Return the (x, y) coordinate for the center point of the cell that contains the specified text.  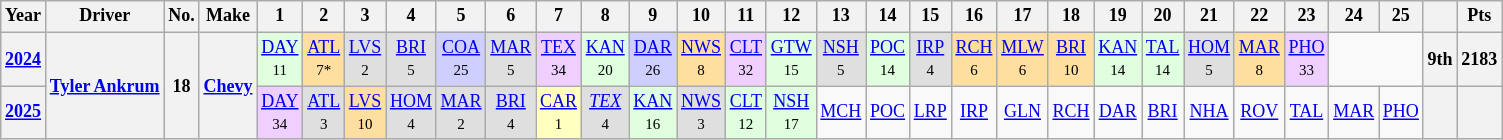
7 (559, 16)
2025 (24, 113)
DAY11 (280, 59)
Pts (1480, 16)
1 (280, 16)
BRI4 (511, 113)
2 (324, 16)
CLT12 (746, 113)
TEX34 (559, 59)
NSH17 (791, 113)
PHO (1400, 113)
CAR1 (559, 113)
8 (605, 16)
14 (888, 16)
MAR5 (511, 59)
11 (746, 16)
24 (1354, 16)
POC (888, 113)
4 (412, 16)
RCH (1071, 113)
PHO33 (1306, 59)
2183 (1480, 59)
Year (24, 16)
BRI10 (1071, 59)
MAR (1354, 113)
COA25 (461, 59)
ATL7* (324, 59)
23 (1306, 16)
HOM5 (1210, 59)
NWS3 (702, 113)
TAL (1306, 113)
LVS2 (366, 59)
HOM4 (412, 113)
IRP (974, 113)
10 (702, 16)
GLN (1022, 113)
22 (1259, 16)
LRP (930, 113)
17 (1022, 16)
CLT32 (746, 59)
19 (1118, 16)
DAY34 (280, 113)
KAN16 (653, 113)
POC14 (888, 59)
20 (1163, 16)
MLW6 (1022, 59)
RCH6 (974, 59)
MAR2 (461, 113)
21 (1210, 16)
ROV (1259, 113)
Driver (104, 16)
Tyler Ankrum (104, 86)
5 (461, 16)
IRP4 (930, 59)
DAR26 (653, 59)
GTW15 (791, 59)
NSH5 (841, 59)
13 (841, 16)
12 (791, 16)
9th (1440, 59)
DAR (1118, 113)
TEX4 (605, 113)
BRI5 (412, 59)
15 (930, 16)
BRI (1163, 113)
TAL14 (1163, 59)
2024 (24, 59)
16 (974, 16)
Chevy (228, 86)
MAR8 (1259, 59)
No. (182, 16)
ATL3 (324, 113)
9 (653, 16)
MCH (841, 113)
Make (228, 16)
3 (366, 16)
KAN20 (605, 59)
6 (511, 16)
NWS8 (702, 59)
LVS10 (366, 113)
KAN14 (1118, 59)
25 (1400, 16)
NHA (1210, 113)
